From the cell containing the given text, extract its center point as (x, y) coordinate. 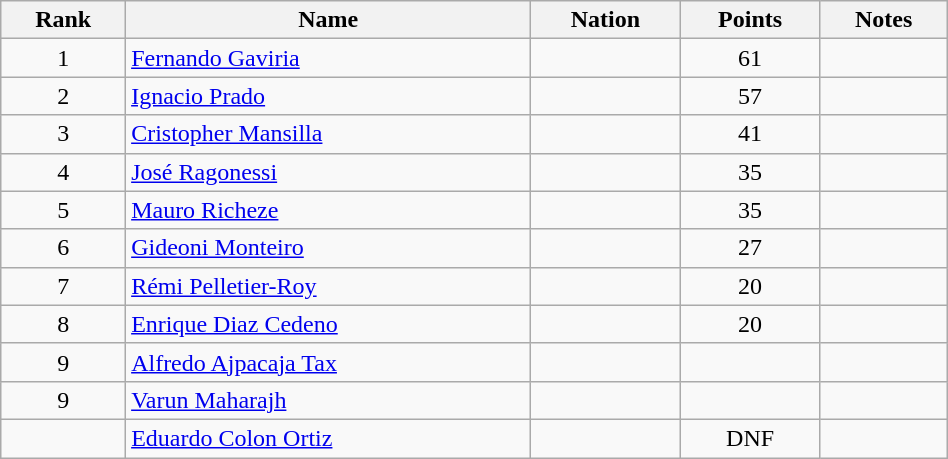
61 (750, 58)
1 (64, 58)
Notes (884, 20)
27 (750, 248)
4 (64, 172)
6 (64, 248)
7 (64, 286)
Gideoni Monteiro (328, 248)
Rémi Pelletier-Roy (328, 286)
5 (64, 210)
57 (750, 96)
Enrique Diaz Cedeno (328, 324)
Ignacio Prado (328, 96)
DNF (750, 438)
Name (328, 20)
8 (64, 324)
41 (750, 134)
Mauro Richeze (328, 210)
Rank (64, 20)
Varun Maharajh (328, 400)
Eduardo Colon Ortiz (328, 438)
2 (64, 96)
Points (750, 20)
Fernando Gaviria (328, 58)
Alfredo Ajpacaja Tax (328, 362)
3 (64, 134)
Nation (606, 20)
Cristopher Mansilla (328, 134)
José Ragonessi (328, 172)
